Extract the (x, y) coordinate from the center of the cell holding the provided text.  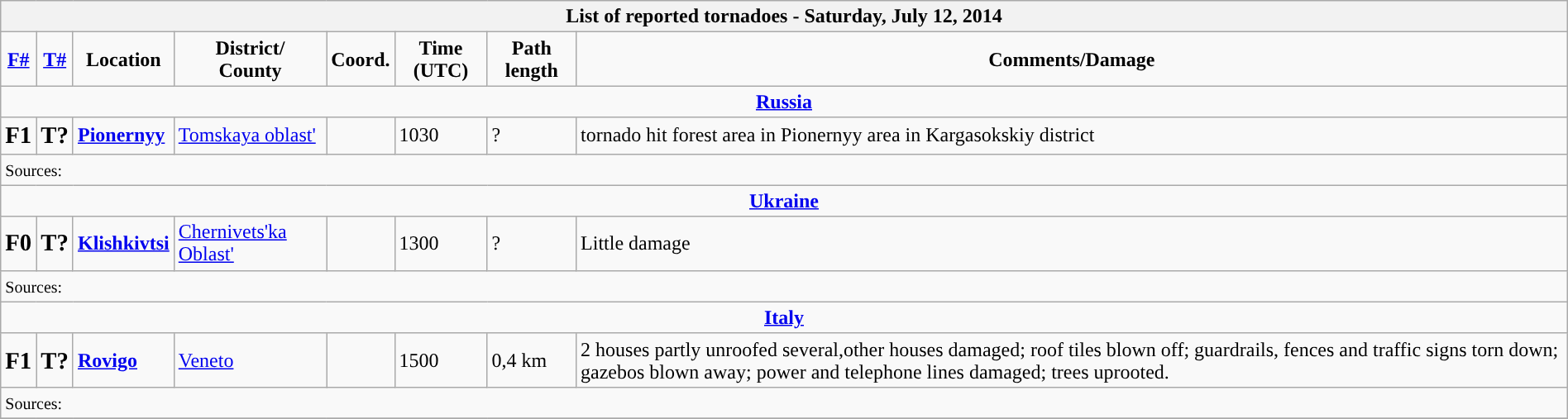
T# (55, 60)
1300 (441, 243)
District/County (250, 60)
Path length (532, 60)
Russia (784, 102)
tornado hit forest area in Pionernyy area in Kargasokskiy district (1072, 136)
Little damage (1072, 243)
Veneto (250, 360)
0,4 km (532, 360)
F# (18, 60)
F0 (18, 243)
Location (123, 60)
List of reported tornadoes - Saturday, July 12, 2014 (784, 17)
Rovigo (123, 360)
Tomskaya oblast' (250, 136)
Italy (784, 317)
Chernivets'ka Oblast' (250, 243)
1030 (441, 136)
Ukraine (784, 201)
Coord. (361, 60)
Klishkivtsi (123, 243)
Time (UTC) (441, 60)
1500 (441, 360)
Comments/Damage (1072, 60)
Pionernyy (123, 136)
